Detect which cell encompasses the target text, then output its (X, Y) center coordinate. 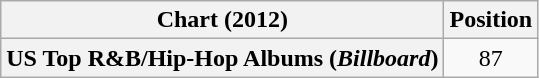
US Top R&B/Hip-Hop Albums (Billboard) (222, 58)
87 (491, 58)
Position (491, 20)
Chart (2012) (222, 20)
